From the cell containing the given text, extract its center point as (X, Y) coordinate. 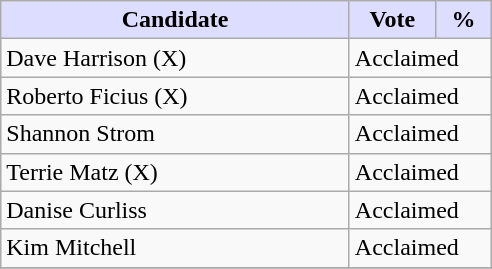
Shannon Strom (176, 134)
% (463, 20)
Terrie Matz (X) (176, 172)
Vote (392, 20)
Kim Mitchell (176, 248)
Candidate (176, 20)
Dave Harrison (X) (176, 58)
Danise Curliss (176, 210)
Roberto Ficius (X) (176, 96)
